Provide the [X, Y] coordinate of the cell's center where the given text is located.  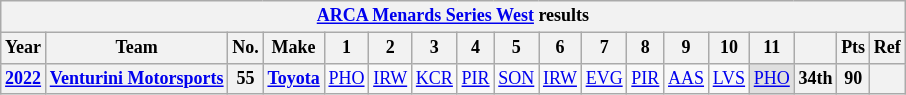
9 [686, 48]
90 [854, 78]
55 [246, 78]
2022 [24, 78]
Make [294, 48]
LVS [728, 78]
6 [560, 48]
5 [516, 48]
SON [516, 78]
Venturini Motorsports [136, 78]
Pts [854, 48]
Ref [887, 48]
AAS [686, 78]
Toyota [294, 78]
8 [646, 48]
7 [604, 48]
Year [24, 48]
34th [816, 78]
4 [476, 48]
1 [346, 48]
10 [728, 48]
3 [435, 48]
EVG [604, 78]
No. [246, 48]
2 [390, 48]
Team [136, 48]
KCR [435, 78]
ARCA Menards Series West results [453, 16]
11 [772, 48]
